Capture the cell that displays the provided text and extract its (X, Y) central coordinate. 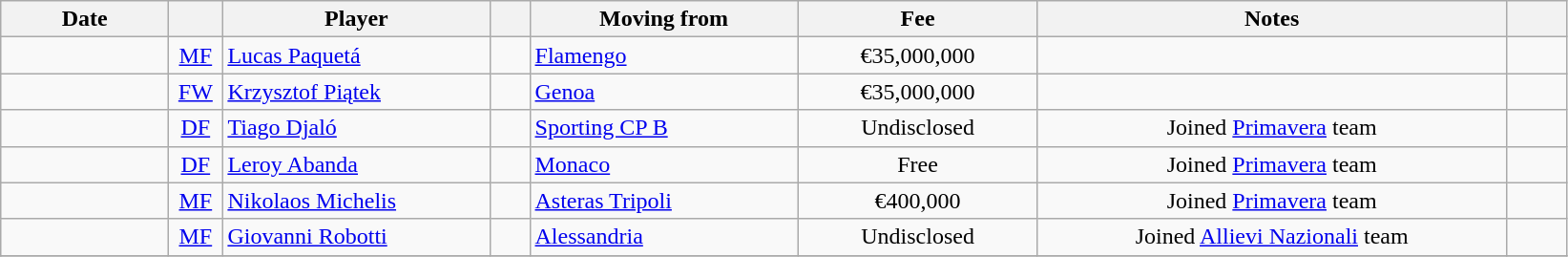
Moving from (664, 19)
Lucas Paquetá (357, 55)
FW (196, 92)
Giovanni Robotti (357, 237)
Flamengo (664, 55)
Leroy Abanda (357, 164)
Free (918, 164)
Notes (1271, 19)
Alessandria (664, 237)
Genoa (664, 92)
Player (357, 19)
Joined Allievi Nazionali team (1271, 237)
Tiago Djaló (357, 128)
Sporting CP B (664, 128)
Nikolaos Michelis (357, 201)
Fee (918, 19)
Krzysztof Piątek (357, 92)
Monaco (664, 164)
Date (85, 19)
Asteras Tripoli (664, 201)
€400,000 (918, 201)
